Determine the (x, y) coordinate at the center of the cell enclosing the given text.  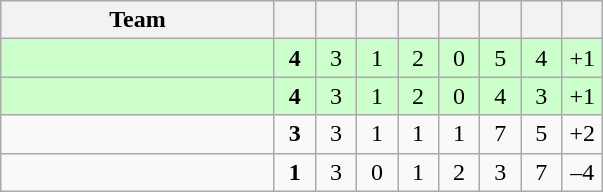
Team (138, 20)
+2 (582, 134)
–4 (582, 172)
